Find where the given text appears and provide that cell's center as (X, Y) coordinate. 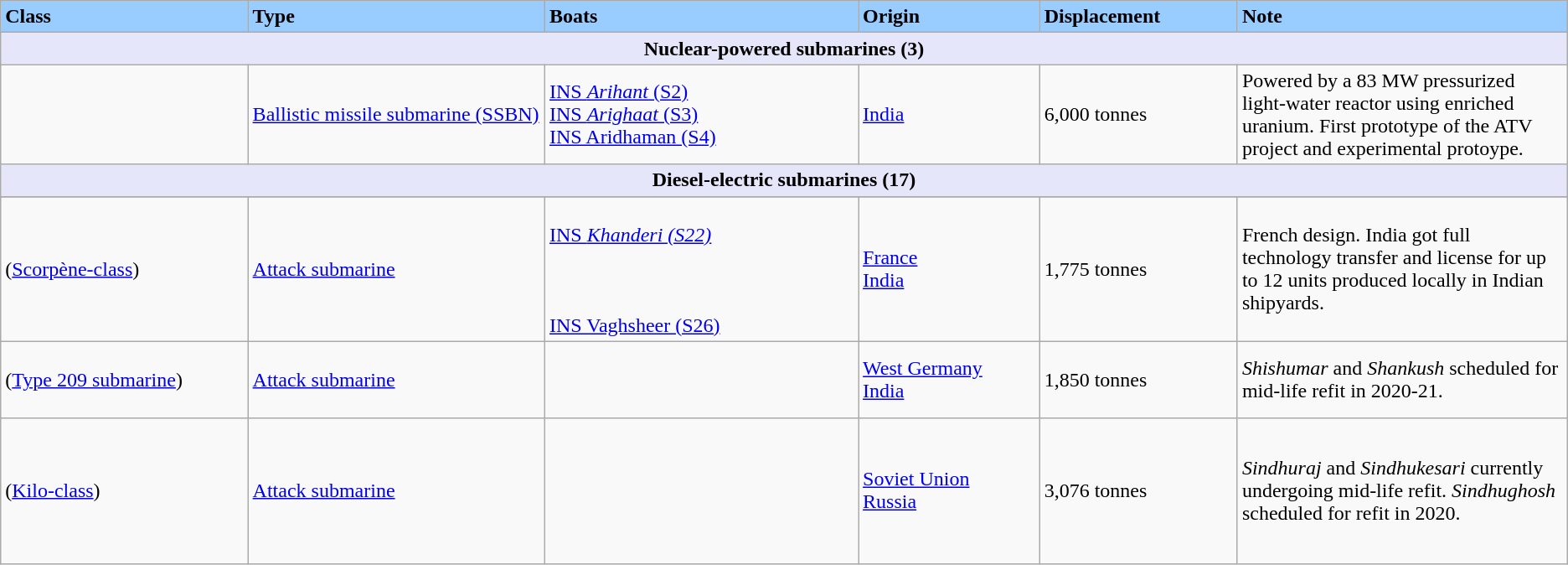
1,850 tonnes (1138, 380)
Origin (950, 17)
French design. India got full technology transfer and license for up to 12 units produced locally in Indian shipyards. (1402, 268)
INS Khanderi (S22)INS Vaghsheer (S26) (701, 268)
India (950, 114)
1,775 tonnes (1138, 268)
6,000 tonnes (1138, 114)
France India (950, 268)
Soviet Union Russia (950, 491)
Type (396, 17)
Nuclear-powered submarines (3) (784, 49)
Note (1402, 17)
3,076 tonnes (1138, 491)
INS Arihant (S2)INS Arighaat (S3)INS Aridhaman (S4) (701, 114)
Boats (701, 17)
Class (124, 17)
Displacement (1138, 17)
(Scorpène-class) (124, 268)
Ballistic missile submarine (SSBN) (396, 114)
Shishumar and Shankush scheduled for mid-life refit in 2020-21. (1402, 380)
(Type 209 submarine) (124, 380)
Diesel-electric submarines (17) (784, 180)
Powered by a 83 MW pressurized light-water reactor using enriched uranium. First prototype of the ATV project and experimental protoype. (1402, 114)
(Kilo-class) (124, 491)
Sindhuraj and Sindhukesari currently undergoing mid-life refit. Sindhughosh scheduled for refit in 2020. (1402, 491)
West Germany India (950, 380)
